Locate the cell with the specified text and output its (x, y) center coordinate. 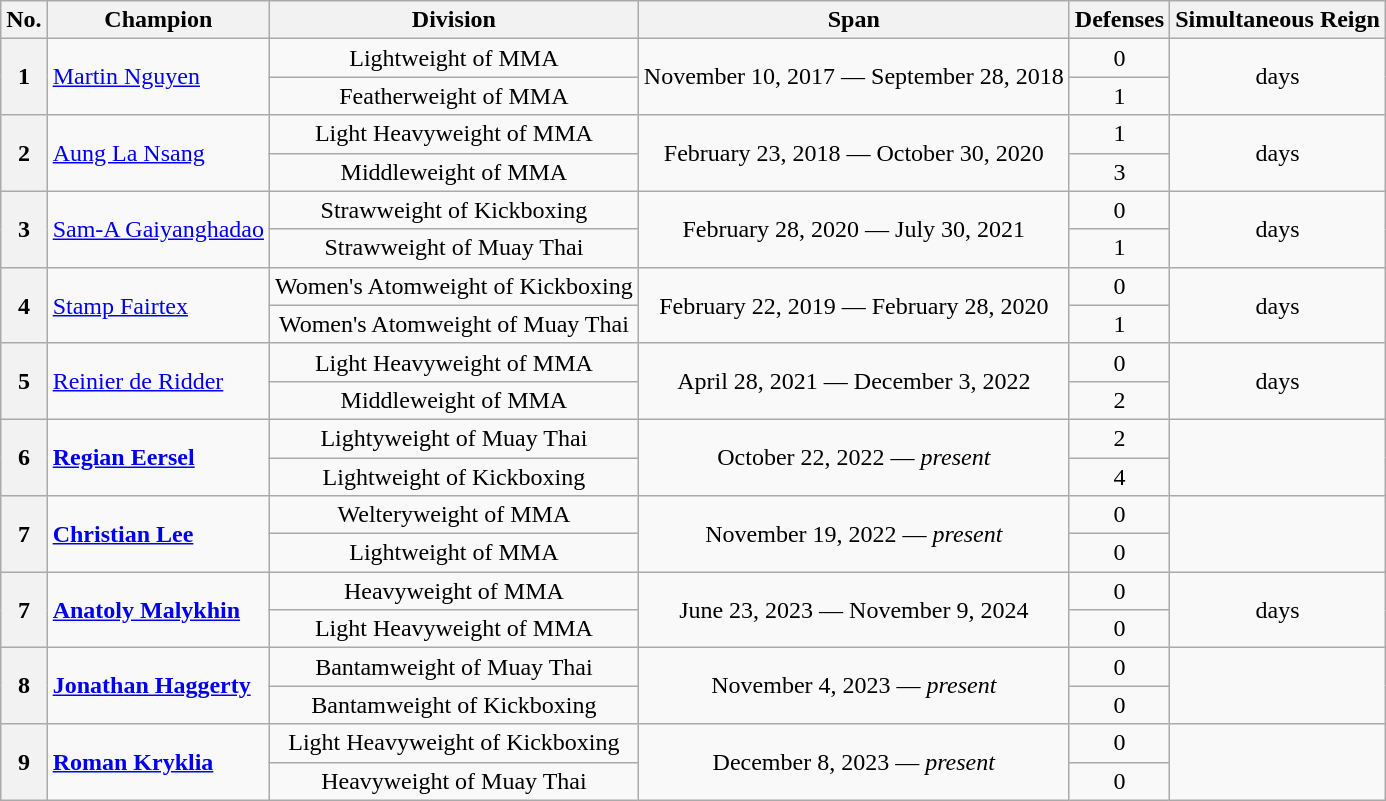
Roman Kryklia (158, 762)
Reinier de Ridder (158, 381)
December 8, 2023 — present (854, 762)
Lightyweight of Muay Thai (454, 438)
Lightweight of Kickboxing (454, 477)
February 23, 2018 — October 30, 2020 (854, 153)
Welteryweight of MMA (454, 515)
Martin Nguyen (158, 77)
Featherweight of MMA (454, 96)
February 22, 2019 — February 28, 2020 (854, 305)
Heavyweight of Muay Thai (454, 781)
Champion (158, 20)
Division (454, 20)
Strawweight of Muay Thai (454, 248)
8 (24, 686)
Light Heavyweight of Kickboxing (454, 743)
Stamp Fairtex (158, 305)
Bantamweight of Kickboxing (454, 705)
Bantamweight of Muay Thai (454, 667)
Span (854, 20)
April 28, 2021 — December 3, 2022 (854, 381)
Regian Eersel (158, 457)
November 10, 2017 — September 28, 2018 (854, 77)
Heavyweight of MMA (454, 591)
5 (24, 381)
Strawweight of Kickboxing (454, 210)
Anatoly Malykhin (158, 610)
Jonathan Haggerty (158, 686)
Christian Lee (158, 534)
Aung La Nsang (158, 153)
June 23, 2023 — November 9, 2024 (854, 610)
November 4, 2023 — present (854, 686)
Women's Atomweight of Kickboxing (454, 286)
Simultaneous Reign (1278, 20)
9 (24, 762)
Sam-A Gaiyanghadao (158, 229)
October 22, 2022 — present (854, 457)
Women's Atomweight of Muay Thai (454, 324)
February 28, 2020 — July 30, 2021 (854, 229)
6 (24, 457)
Defenses (1119, 20)
November 19, 2022 — present (854, 534)
No. (24, 20)
